Search for the cell housing the specified text and yield its (x, y) center coordinate. 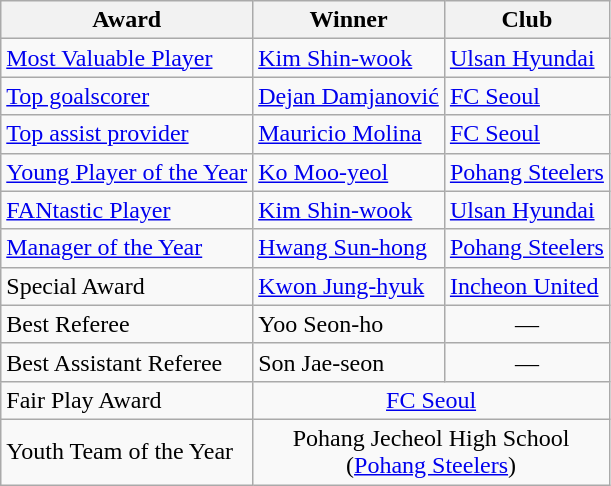
Pohang Jecheol High School(Pohang Steelers) (432, 452)
Winner (349, 20)
FANtastic Player (127, 210)
Young Player of the Year (127, 172)
Club (526, 20)
Dejan Damjanović (349, 96)
Incheon United (526, 286)
Best Referee (127, 324)
Ko Moo-yeol (349, 172)
Manager of the Year (127, 248)
Most Valuable Player (127, 58)
Son Jae-seon (349, 362)
Fair Play Award (127, 400)
Top assist provider (127, 134)
Mauricio Molina (349, 134)
Yoo Seon-ho (349, 324)
Best Assistant Referee (127, 362)
Kwon Jung-hyuk (349, 286)
Special Award (127, 286)
Youth Team of the Year (127, 452)
Hwang Sun-hong (349, 248)
Top goalscorer (127, 96)
Award (127, 20)
